Return the [X, Y] coordinate for the center point of the cell that contains the specified text.  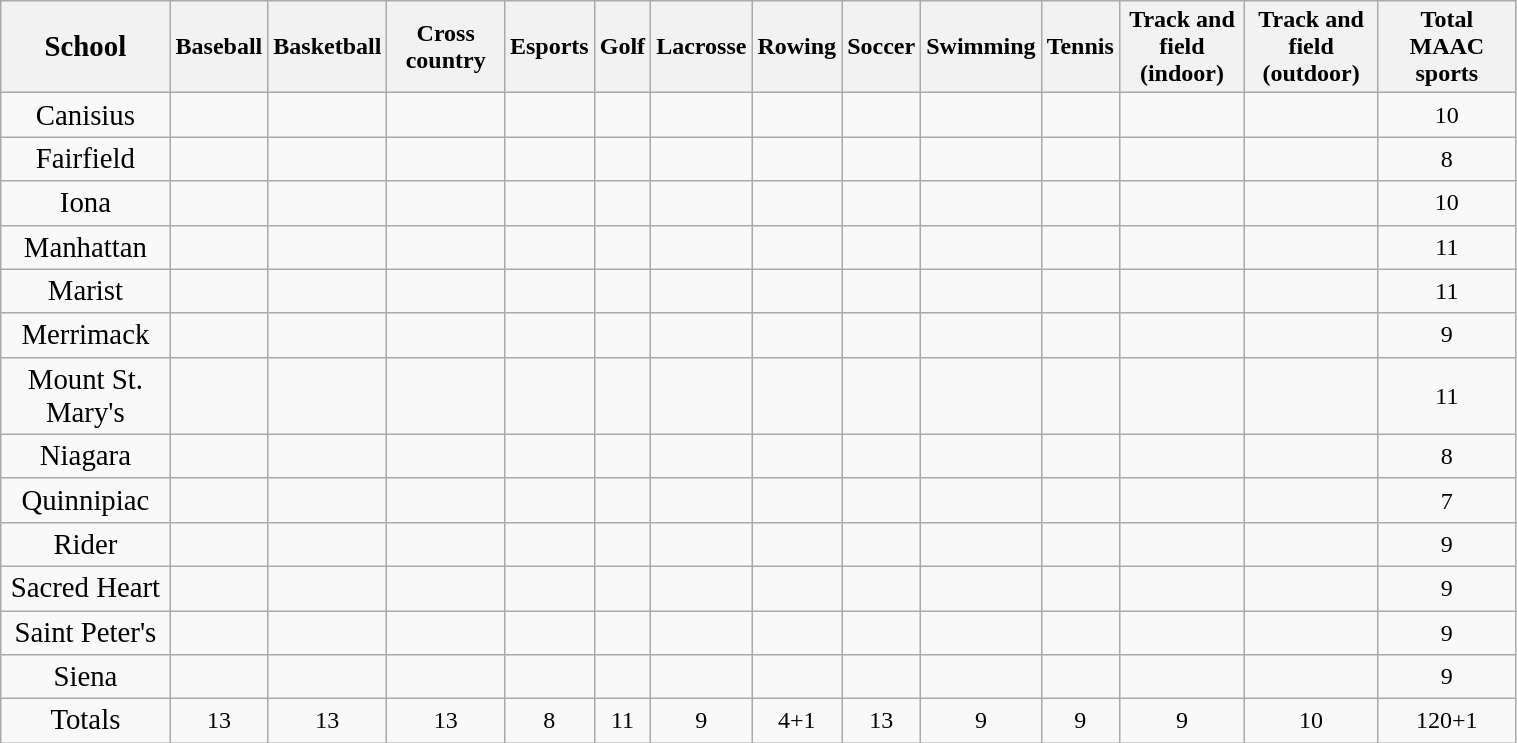
Merrimack [86, 335]
Canisius [86, 115]
Track and field(outdoor) [1312, 47]
Manhattan [86, 247]
Niagara [86, 456]
Basketball [328, 47]
7 [1447, 500]
4+1 [797, 721]
Fairfield [86, 159]
Mount St. Mary's [86, 396]
Esports [549, 47]
Saint Peter's [86, 632]
Iona [86, 203]
Sacred Heart [86, 588]
Soccer [882, 47]
Siena [86, 677]
Swimming [981, 47]
Rider [86, 544]
Marist [86, 291]
Totals [86, 721]
Quinnipiac [86, 500]
Total MAAC sports [1447, 47]
Cross country [446, 47]
Track and field(indoor) [1182, 47]
Tennis [1080, 47]
Golf [622, 47]
School [86, 47]
Baseball [219, 47]
Lacrosse [702, 47]
Rowing [797, 47]
120+1 [1447, 721]
